Determine the [x, y] coordinate at the center of the cell enclosing the given text.  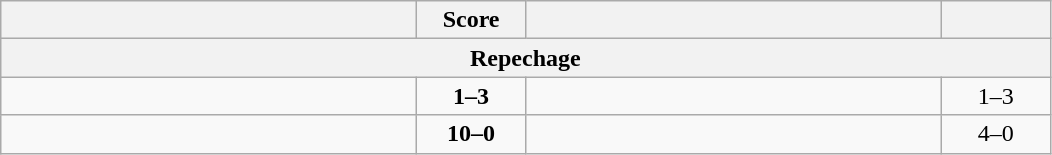
10–0 [472, 134]
Repechage [526, 58]
4–0 [996, 134]
Score [472, 20]
